Scan for the cell matching the given text and deliver its [X, Y] coordinate at center. 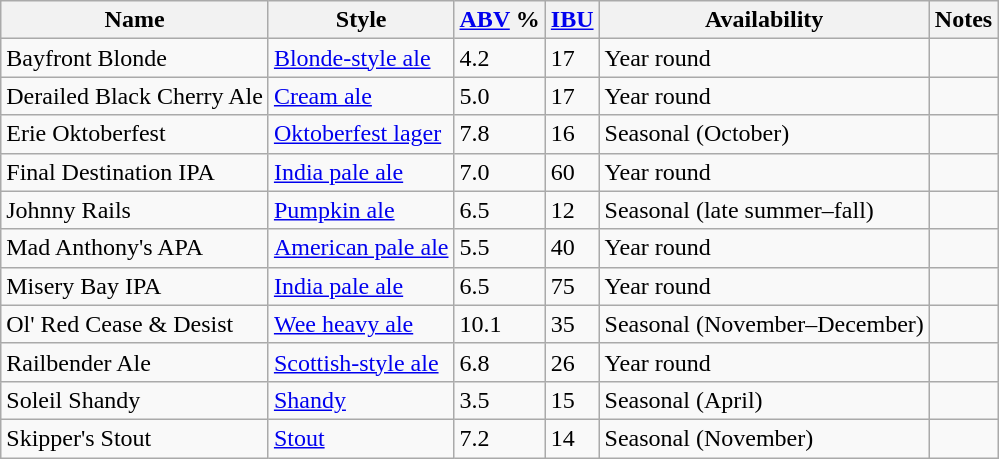
5.0 [500, 96]
4.2 [500, 58]
Misery Bay IPA [135, 286]
Stout [361, 438]
Skipper's Stout [135, 438]
Availability [764, 20]
3.5 [500, 400]
Mad Anthony's APA [135, 248]
Final Destination IPA [135, 172]
75 [572, 286]
60 [572, 172]
Erie Oktoberfest [135, 134]
Bayfront Blonde [135, 58]
Oktoberfest lager [361, 134]
American pale ale [361, 248]
Seasonal (November–December) [764, 324]
10.1 [500, 324]
IBU [572, 20]
Railbender Ale [135, 362]
26 [572, 362]
Notes [963, 20]
Johnny Rails [135, 210]
Cream ale [361, 96]
ABV % [500, 20]
Seasonal (late summer–fall) [764, 210]
Soleil Shandy [135, 400]
14 [572, 438]
7.0 [500, 172]
Seasonal (November) [764, 438]
7.8 [500, 134]
Seasonal (April) [764, 400]
Wee heavy ale [361, 324]
35 [572, 324]
Ol' Red Cease & Desist [135, 324]
Style [361, 20]
15 [572, 400]
16 [572, 134]
Blonde-style ale [361, 58]
5.5 [500, 248]
Pumpkin ale [361, 210]
40 [572, 248]
Scottish-style ale [361, 362]
7.2 [500, 438]
Seasonal (October) [764, 134]
12 [572, 210]
6.8 [500, 362]
Name [135, 20]
Shandy [361, 400]
Derailed Black Cherry Ale [135, 96]
